Locate the cell with the specified text and output its [x, y] center coordinate. 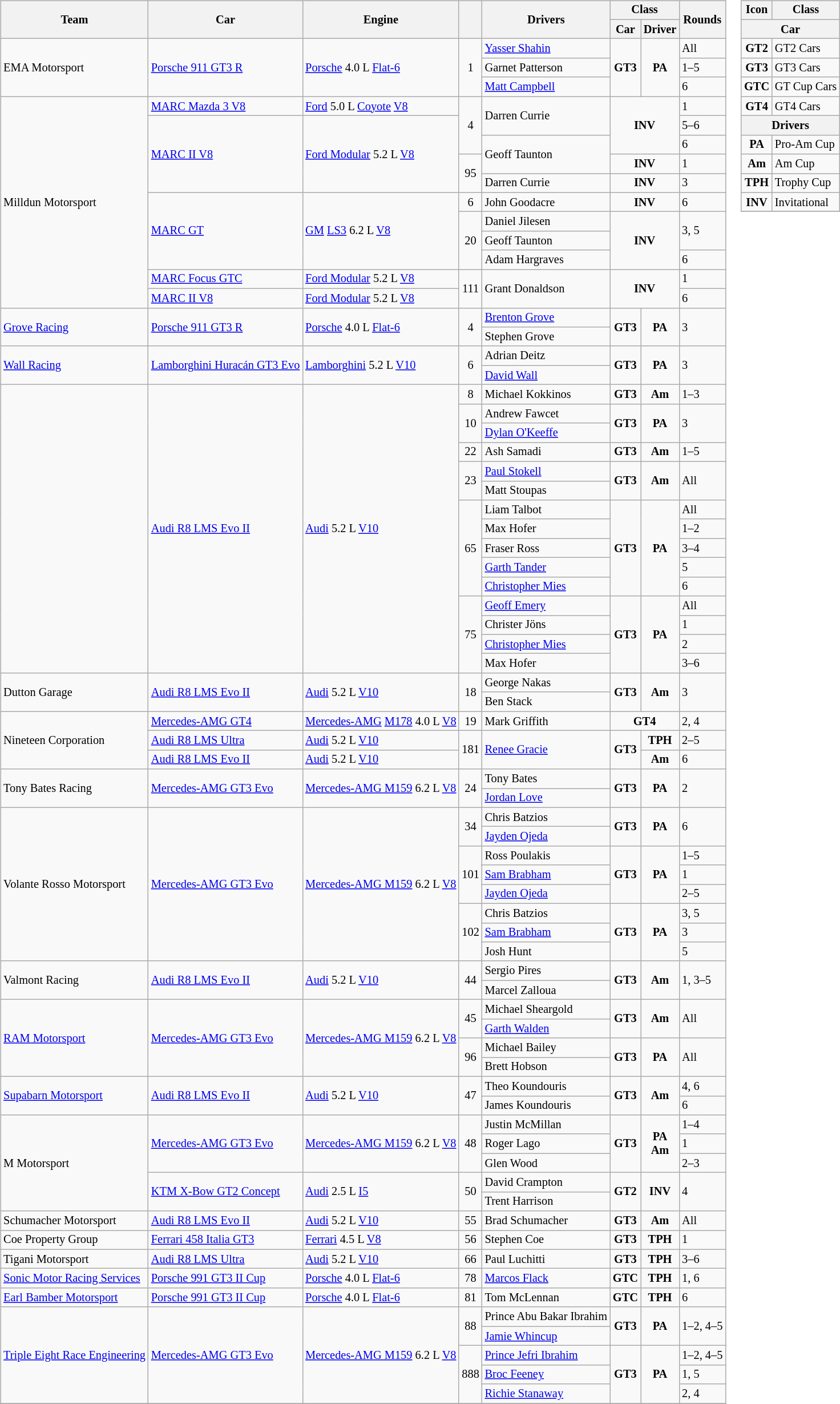
24 [470, 788]
Adrian Deitz [546, 356]
10 [470, 423]
56 [470, 1240]
111 [470, 289]
3–4 [702, 548]
George Nakas [546, 683]
888 [470, 1375]
MARC Mazda 3 V8 [225, 106]
Trent Harrison [546, 1201]
4, 6 [702, 1086]
5–6 [702, 126]
Earl Bamber Motorsport [74, 1298]
78 [470, 1278]
Engine [381, 19]
19 [470, 721]
Grove Racing [74, 327]
Theo Koundouris [546, 1086]
2–3 [702, 1163]
Valmont Racing [74, 980]
Ferrari 458 Italia GT3 [225, 1240]
8 [470, 395]
102 [470, 932]
45 [470, 1019]
Dylan O'Keeffe [546, 433]
Daniel Jilesen [546, 222]
Dutton Garage [74, 692]
John Goodacre [546, 202]
Brad Schumacher [546, 1221]
Stephen Grove [546, 337]
65 [470, 548]
PA Am [660, 1144]
Michael Sheargold [546, 1009]
GT Cup Cars [806, 87]
22 [470, 452]
Prince Abu Bakar Ibrahim [546, 1317]
Marcos Flack [546, 1278]
Trophy Cup [806, 183]
75 [470, 635]
Lamborghini 5.2 L V10 [381, 365]
Brenton Grove [546, 317]
Geoff Emery [546, 606]
Garnet Patterson [546, 68]
KTM X-Bow GT2 Concept [225, 1192]
Sonic Motor Racing Services [74, 1278]
23 [470, 481]
48 [470, 1144]
1–4 [702, 1125]
Rounds [702, 19]
David Crampton [546, 1182]
EMA Motorsport [74, 67]
81 [470, 1298]
Ferrari 4.5 L V8 [381, 1240]
GT2 Cars [806, 49]
Tony Bates [546, 779]
Paul Luchitti [546, 1259]
Jamie Whincup [546, 1336]
96 [470, 1057]
55 [470, 1221]
Christer Jöns [546, 625]
Ben Stack [546, 702]
Volante Rosso Motorsport [74, 884]
M Motorsport [74, 1163]
Richie Stanaway [546, 1394]
Tigani Motorsport [74, 1259]
Nineteen Corporation [74, 740]
Pro-Am Cup [806, 144]
Am Cup [806, 164]
181 [470, 750]
Brett Hobson [546, 1067]
Coe Property Group [74, 1240]
20 [470, 241]
Triple Eight Race Engineering [74, 1355]
Supabarn Motorsport [74, 1095]
Roger Lago [546, 1144]
Ash Samadi [546, 452]
Audi 2.5 L I5 [381, 1192]
50 [470, 1192]
88 [470, 1326]
66 [470, 1259]
Garth Tander [546, 568]
MARC Focus GTC [225, 279]
1, 3–5 [702, 980]
1, 6 [702, 1278]
Glen Wood [546, 1163]
Jordan Love [546, 798]
GM LS3 6.2 L V8 [381, 231]
Ford 5.0 L Coyote V8 [381, 106]
34 [470, 827]
Team [74, 19]
Wall Racing [74, 365]
Stephen Coe [546, 1240]
Matt Campbell [546, 87]
1, 5 [702, 1374]
Icon [757, 10]
Mark Griffith [546, 721]
Ross Poulakis [546, 856]
101 [470, 875]
GT3 Cars [806, 68]
Yasser Shahin [546, 49]
Broc Feeney [546, 1374]
18 [470, 692]
Adam Hargraves [546, 260]
David Wall [546, 375]
Grant Donaldson [546, 289]
Renee Gracie [546, 750]
Mercedes-AMG GT4 [225, 721]
Paul Stokell [546, 471]
Mercedes-AMG M178 4.0 L V8 [381, 721]
Sergio Pires [546, 971]
MARC GT [225, 231]
Michael Kokkinos [546, 395]
1–3 [702, 395]
GT4 Cars [806, 106]
Lamborghini Huracán GT3 Evo [225, 365]
Tony Bates Racing [74, 788]
Driver [660, 29]
47 [470, 1095]
1–2 [702, 529]
Tom McLennan [546, 1298]
Prince Jefri Ibrahim [546, 1355]
Liam Talbot [546, 510]
Justin McMillan [546, 1125]
Matt Stoupas [546, 490]
Fraser Ross [546, 548]
Schumacher Motorsport [74, 1221]
Andrew Fawcet [546, 413]
Invitational [806, 202]
Marcel Zalloua [546, 990]
Michael Bailey [546, 1048]
Josh Hunt [546, 952]
RAM Motorsport [74, 1038]
95 [470, 174]
Milldun Motorsport [74, 202]
James Koundouris [546, 1105]
Garth Walden [546, 1028]
44 [470, 980]
